Find where the given text appears and provide that cell's center as (X, Y) coordinate. 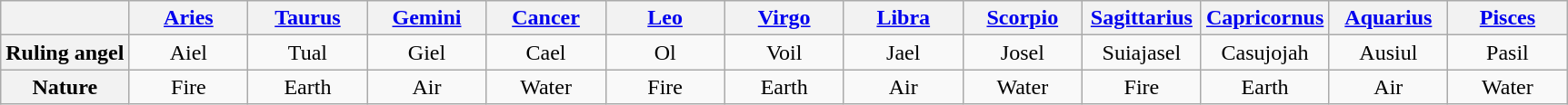
Voil (784, 52)
Ruling angel (65, 52)
Aries (189, 18)
Suiajasel (1142, 52)
Jael (904, 52)
Sagittarius (1142, 18)
Pisces (1507, 18)
Virgo (784, 18)
Taurus (307, 18)
Libra (904, 18)
Scorpio (1022, 18)
Aquarius (1389, 18)
Aiel (189, 52)
Capricornus (1264, 18)
Josel (1022, 52)
Leo (665, 18)
Ol (665, 52)
Cael (545, 52)
Tual (307, 52)
Ausiul (1389, 52)
Cancer (545, 18)
Nature (65, 87)
Gemini (427, 18)
Pasil (1507, 52)
Giel (427, 52)
Casujojah (1264, 52)
